Extract the [X, Y] coordinate from the center of the cell holding the provided text.  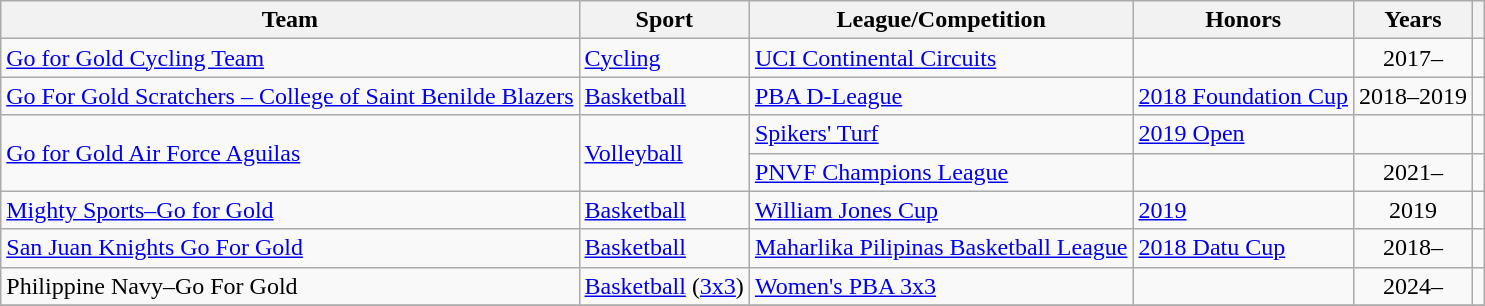
League/Competition [941, 20]
Honors [1243, 20]
Go For Gold Scratchers – College of Saint Benilde Blazers [290, 96]
2018 Datu Cup [1243, 248]
Philippine Navy–Go For Gold [290, 286]
William Jones Cup [941, 210]
Maharlika Pilipinas Basketball League [941, 248]
2018–2019 [1412, 96]
2021– [1412, 172]
PBA D-League [941, 96]
Sport [664, 20]
Years [1412, 20]
Go for Gold Cycling Team [290, 58]
Cycling [664, 58]
2018 Foundation Cup [1243, 96]
PNVF Champions League [941, 172]
Volleyball [664, 153]
Basketball (3x3) [664, 286]
Go for Gold Air Force Aguilas [290, 153]
Women's PBA 3x3 [941, 286]
UCI Continental Circuits [941, 58]
San Juan Knights Go For Gold [290, 248]
2018– [1412, 248]
2017– [1412, 58]
Mighty Sports–Go for Gold [290, 210]
2024– [1412, 286]
Team [290, 20]
Spikers' Turf [941, 134]
2019 Open [1243, 134]
